Find where the given text appears and provide that cell's center as [x, y] coordinate. 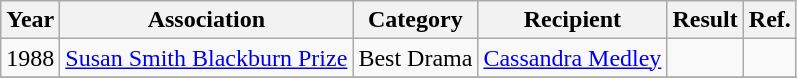
Result [705, 20]
Cassandra Medley [572, 58]
Susan Smith Blackburn Prize [206, 58]
Ref. [770, 20]
1988 [30, 58]
Year [30, 20]
Category [416, 20]
Association [206, 20]
Recipient [572, 20]
Best Drama [416, 58]
